Search for the cell housing the specified text and yield its [x, y] center coordinate. 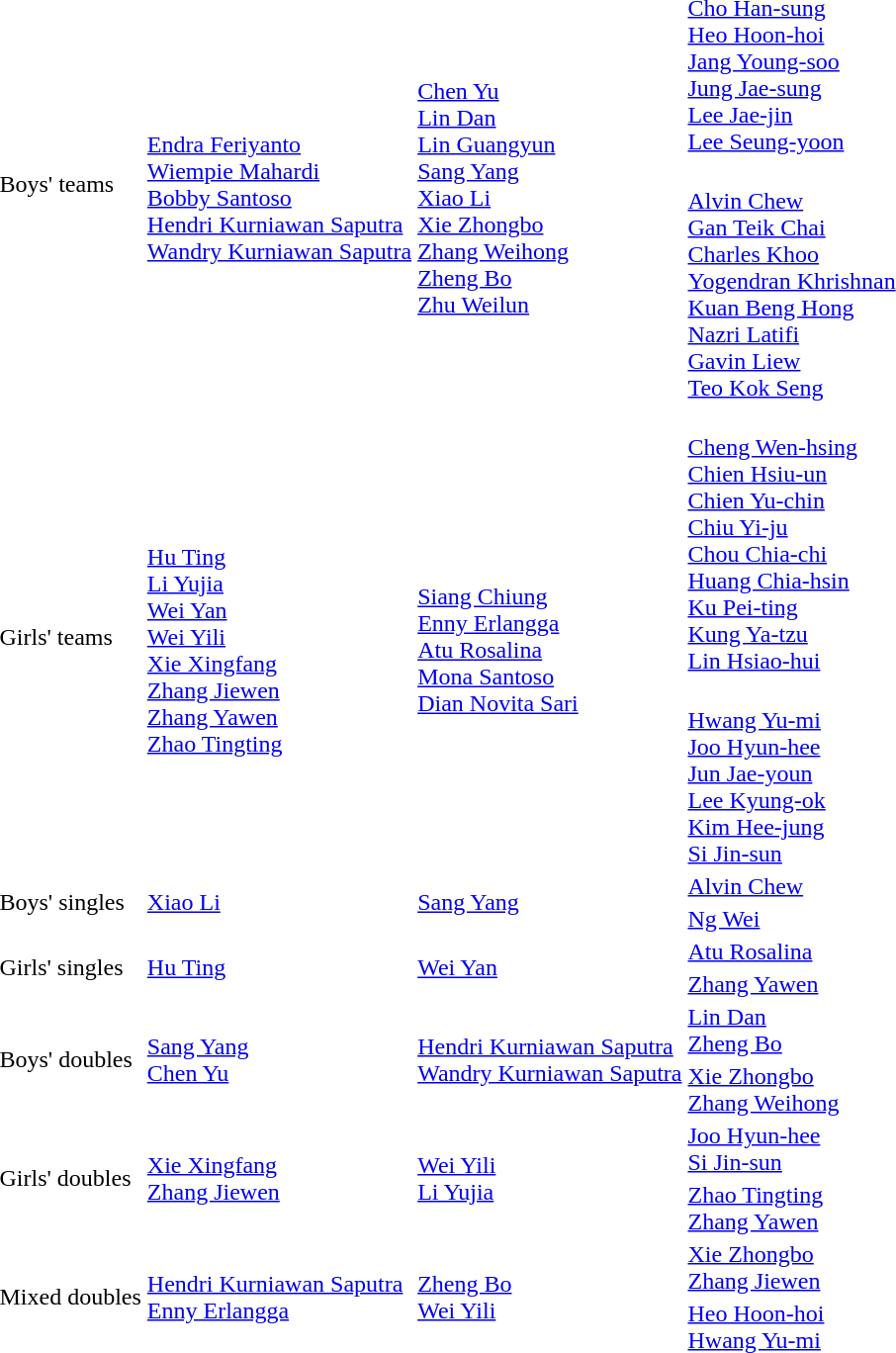
Siang ChiungEnny ErlanggaAtu RosalinaMona SantosoDian Novita Sari [550, 637]
Sang Yang Chen Yu [279, 1060]
Hu TingLi YujiaWei YanWei YiliXie XingfangZhang JiewenZhang YawenZhao Tingting [279, 637]
Hendri Kurniawan Saputra Wandry Kurniawan Saputra [550, 1060]
Sang Yang [550, 902]
Hu Ting [279, 967]
Wei Yan [550, 967]
Xiao Li [279, 902]
Xie Xingfang Zhang Jiewen [279, 1179]
Wei Yili Li Yujia [550, 1179]
